Detect which cell encompasses the target text, then output its (X, Y) center coordinate. 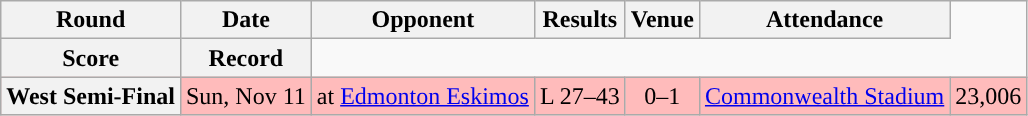
at Edmonton Eskimos (422, 96)
Results (580, 20)
Venue (662, 20)
Round (91, 20)
Attendance (824, 20)
Score (91, 58)
L 27–43 (580, 96)
0–1 (662, 96)
Commonwealth Stadium (824, 96)
Sun, Nov 11 (246, 96)
Opponent (422, 20)
Record (246, 58)
Date (246, 20)
23,006 (988, 96)
West Semi-Final (91, 96)
